Search for the cell housing the specified text and yield its [X, Y] center coordinate. 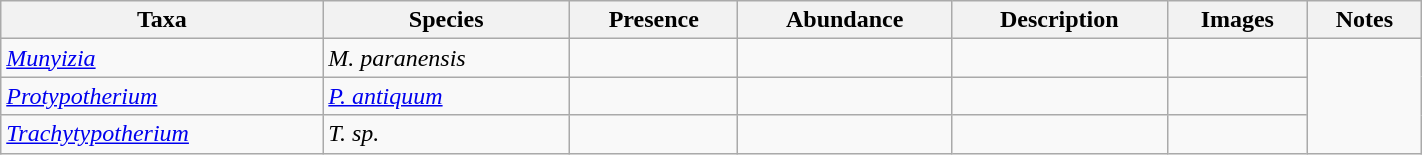
Images [1237, 20]
Species [446, 20]
Taxa [162, 20]
Trachytypotherium [162, 134]
M. paranensis [446, 58]
T. sp. [446, 134]
Presence [654, 20]
Protypotherium [162, 96]
Description [1059, 20]
Abundance [845, 20]
P. antiquum [446, 96]
Munyizia [162, 58]
Notes [1364, 20]
